Find where the given text appears and provide that cell's center as (x, y) coordinate. 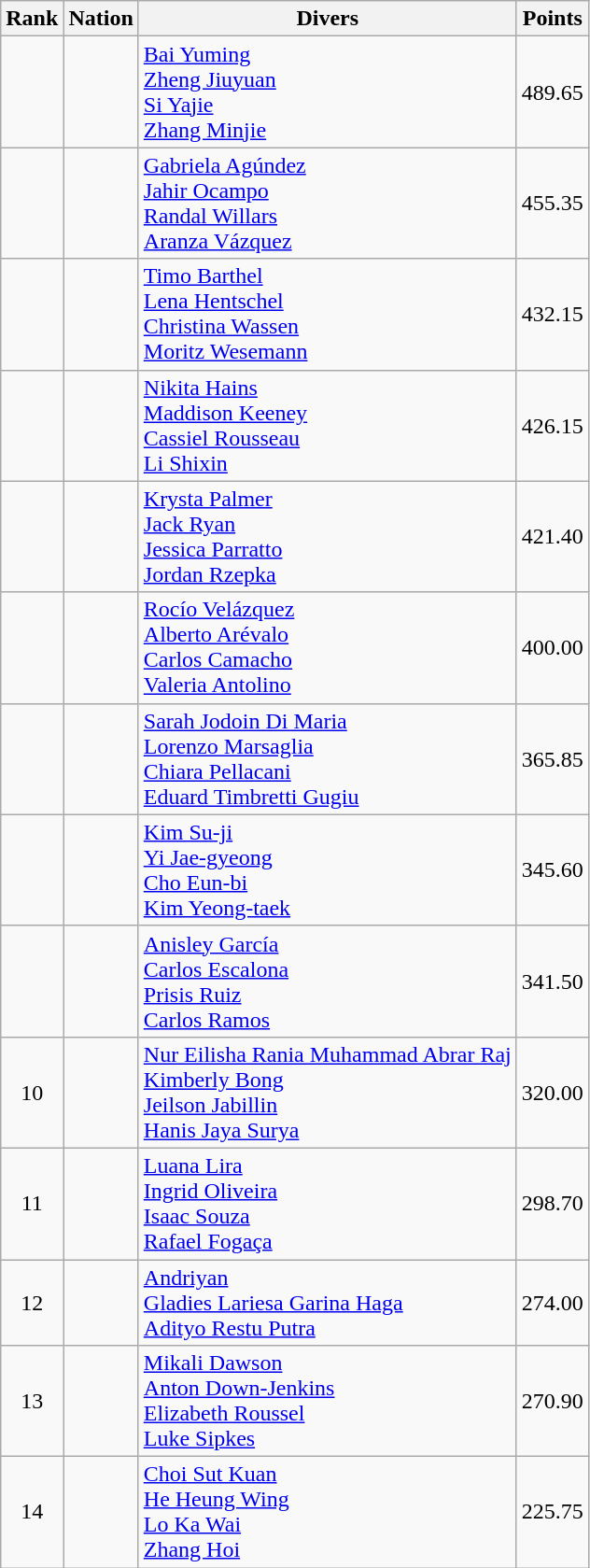
345.60 (553, 870)
421.40 (553, 536)
432.15 (553, 314)
Rocío Velázquez Alberto Arévalo Carlos Camacho Valeria Antolino (327, 648)
274.00 (553, 1302)
Luana Lira Ingrid Oliveira Isaac SouzaRafael Fogaça (327, 1203)
Anisley García Carlos Escalona Prisis Ruiz Carlos Ramos (327, 981)
13 (32, 1401)
Gabriela AgúndezJahir OcampoRandal WillarsAranza Vázquez (327, 204)
12 (32, 1302)
365.85 (553, 758)
298.70 (553, 1203)
Kim Su-ji Yi Jae-gyeong Cho Eun-bi Kim Yeong-taek (327, 870)
Choi Sut Kuan He Heung Wing Lo Ka Wai Zhang Hoi (327, 1513)
10 (32, 1093)
Divers (327, 19)
11 (32, 1203)
225.75 (553, 1513)
455.35 (553, 204)
Sarah Jodoin Di MariaLorenzo MarsagliaChiara PellacaniEduard Timbretti Gugiu (327, 758)
426.15 (553, 426)
Andriyan Gladies Lariesa Garina Haga Adityo Restu Putra (327, 1302)
Nation (101, 19)
Nur Eilisha Rania Muhammad Abrar RajKimberly BongJeilson JabillinHanis Jaya Surya (327, 1093)
320.00 (553, 1093)
400.00 (553, 648)
Mikali Dawson Anton Down-Jenkins Elizabeth Roussel Luke Sipkes (327, 1401)
270.90 (553, 1401)
Bai Yuming Zheng Jiuyuan Si Yajie Zhang Minjie (327, 92)
341.50 (553, 981)
14 (32, 1513)
Timo BarthelLena HentschelChristina WassenMoritz Wesemann (327, 314)
Nikita Hains Maddison Keeney Cassiel Rousseau Li Shixin (327, 426)
Points (553, 19)
Krysta Palmer Jack Ryan Jessica Parratto Jordan Rzepka (327, 536)
489.65 (553, 92)
Rank (32, 19)
